Provide the [X, Y] coordinate of the cell's center where the given text is located.  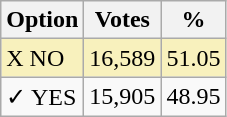
✓ YES [42, 97]
16,589 [122, 58]
% [194, 20]
Option [42, 20]
15,905 [122, 97]
Votes [122, 20]
48.95 [194, 97]
51.05 [194, 58]
X NO [42, 58]
